Provide the [x, y] coordinate of the cell's center where the given text is located.  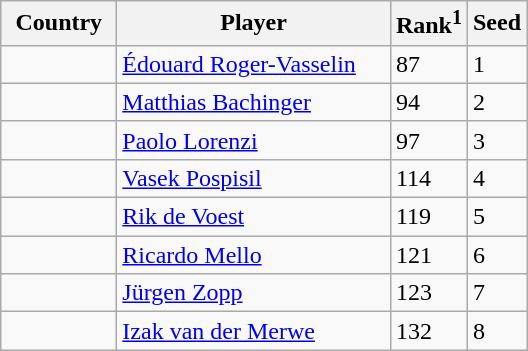
114 [428, 178]
6 [496, 255]
Rik de Voest [254, 217]
97 [428, 140]
87 [428, 64]
123 [428, 293]
121 [428, 255]
Matthias Bachinger [254, 102]
3 [496, 140]
4 [496, 178]
Seed [496, 24]
Vasek Pospisil [254, 178]
Paolo Lorenzi [254, 140]
Ricardo Mello [254, 255]
2 [496, 102]
Rank1 [428, 24]
8 [496, 331]
Jürgen Zopp [254, 293]
5 [496, 217]
1 [496, 64]
Izak van der Merwe [254, 331]
119 [428, 217]
Country [59, 24]
94 [428, 102]
7 [496, 293]
Player [254, 24]
Édouard Roger-Vasselin [254, 64]
132 [428, 331]
